From the cell containing the given text, extract its center point as [x, y] coordinate. 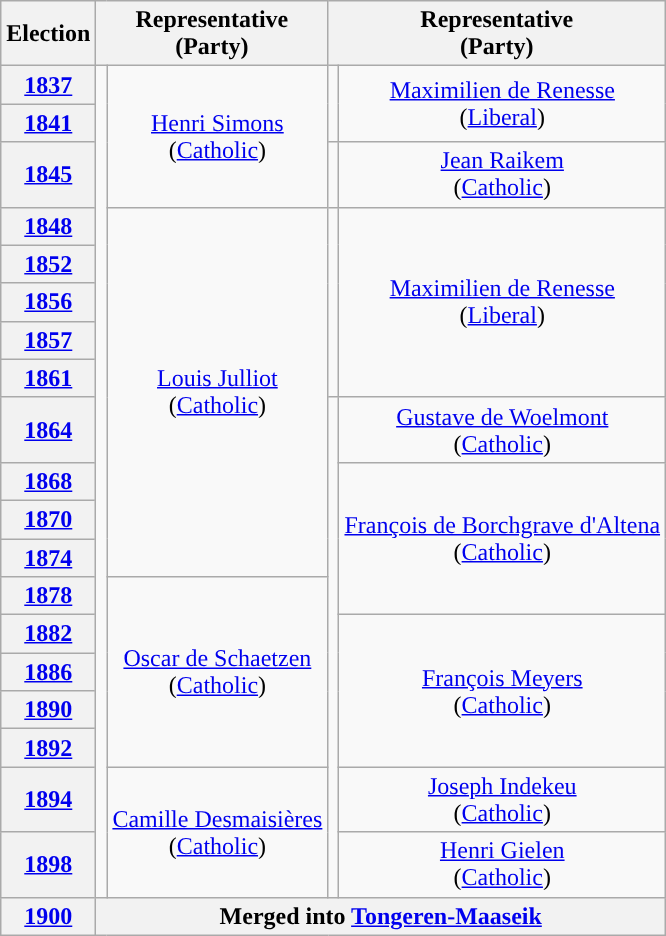
Henri Simons(Catholic) [218, 136]
1845 [48, 174]
François Meyers(Catholic) [502, 691]
Joseph Indekeu(Catholic) [502, 800]
1864 [48, 430]
1878 [48, 596]
1892 [48, 748]
1882 [48, 634]
1900 [48, 916]
Gustave de Woelmont(Catholic) [502, 430]
1856 [48, 302]
François de Borchgrave d'Altena(Catholic) [502, 538]
Louis Julliot(Catholic) [218, 392]
Camille Desmaisières(Catholic) [218, 832]
1837 [48, 85]
Henri Gielen(Catholic) [502, 864]
1857 [48, 340]
Oscar de Schaetzen(Catholic) [218, 672]
1874 [48, 557]
1868 [48, 481]
Jean Raikem(Catholic) [502, 174]
1848 [48, 226]
1870 [48, 519]
1852 [48, 264]
Merged into Tongeren-Maaseik [381, 916]
Election [48, 34]
1841 [48, 123]
1886 [48, 672]
1861 [48, 378]
1894 [48, 800]
1890 [48, 710]
1898 [48, 864]
